Pinpoint the cell where the given text exists, returning its (X, Y) midpoint coordinate. 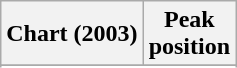
Peakposition (189, 34)
Chart (2003) (72, 34)
